Output the (X, Y) coordinate of the center of the cell containing the given text.  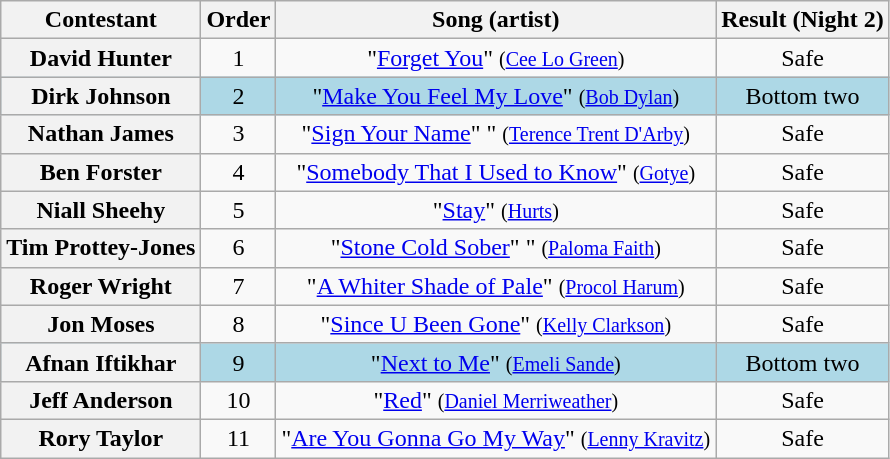
Tim Prottey-Jones (101, 248)
Niall Sheehy (101, 210)
Jon Moses (101, 324)
4 (238, 172)
7 (238, 286)
"Red" (Daniel Merriweather) (496, 400)
6 (238, 248)
David Hunter (101, 58)
"Stone Cold Sober" " (Paloma Faith) (496, 248)
3 (238, 134)
"Since U Been Gone" (Kelly Clarkson) (496, 324)
Rory Taylor (101, 438)
Dirk Johnson (101, 96)
"Stay" (Hurts) (496, 210)
9 (238, 362)
"Make You Feel My Love" (Bob Dylan) (496, 96)
5 (238, 210)
Song (artist) (496, 20)
Roger Wright (101, 286)
11 (238, 438)
Nathan James (101, 134)
1 (238, 58)
"Are You Gonna Go My Way" (Lenny Kravitz) (496, 438)
"Forget You" (Cee Lo Green) (496, 58)
10 (238, 400)
Afnan Iftikhar (101, 362)
"Somebody That I Used to Know" (Gotye) (496, 172)
Ben Forster (101, 172)
Order (238, 20)
"Next to Me" (Emeli Sande) (496, 362)
Result (Night 2) (803, 20)
"A Whiter Shade of Pale" (Procol Harum) (496, 286)
Jeff Anderson (101, 400)
Contestant (101, 20)
2 (238, 96)
8 (238, 324)
"Sign Your Name" " (Terence Trent D'Arby) (496, 134)
